Return (x, y) of the center of cell containing provided text 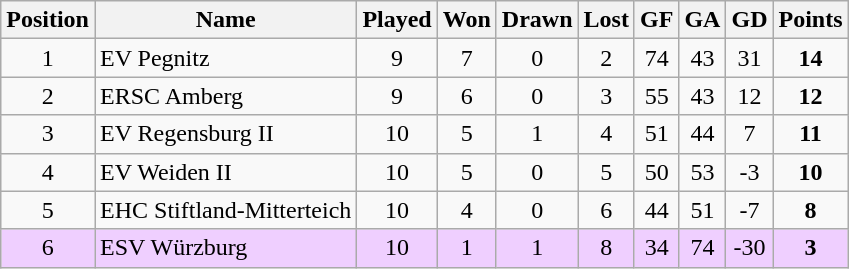
ESV Würzburg (225, 248)
Played (397, 20)
ERSC Amberg (225, 96)
Name (225, 20)
53 (702, 172)
14 (810, 58)
Drawn (537, 20)
GA (702, 20)
50 (656, 172)
Position (48, 20)
EV Regensburg II (225, 134)
11 (810, 134)
Points (810, 20)
-3 (750, 172)
31 (750, 58)
-30 (750, 248)
-7 (750, 210)
34 (656, 248)
EV Pegnitz (225, 58)
EV Weiden II (225, 172)
GD (750, 20)
Won (466, 20)
Lost (606, 20)
GF (656, 20)
EHC Stiftland-Mitterteich (225, 210)
55 (656, 96)
